Extract the [X, Y] coordinate from the center of the cell holding the provided text.  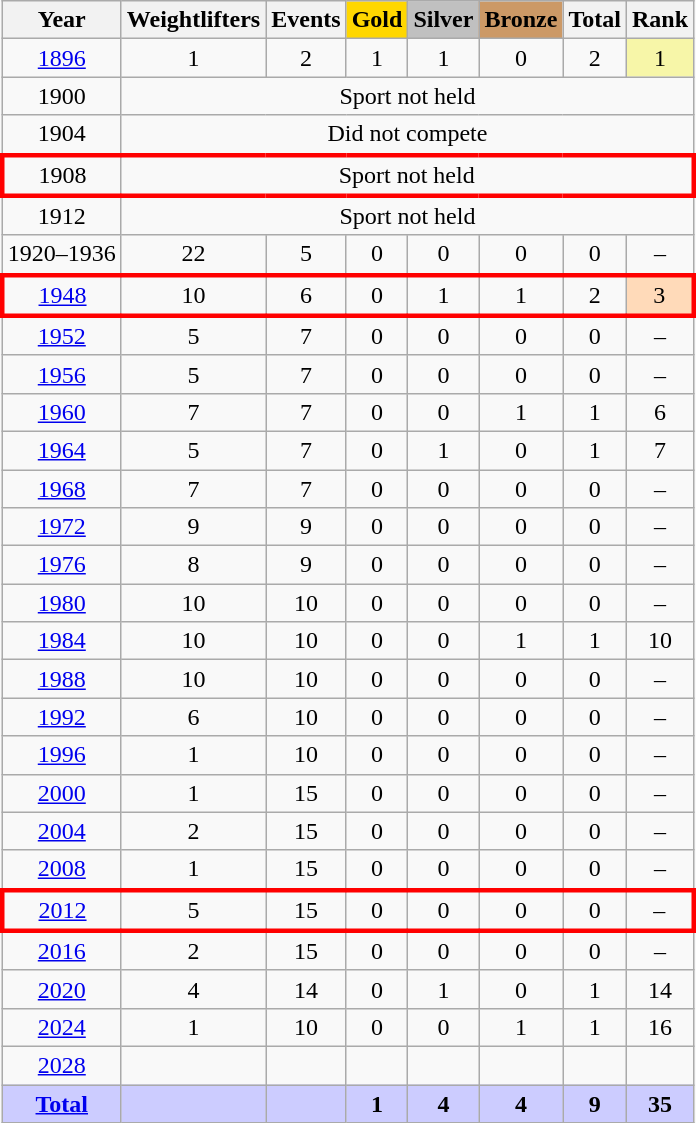
35 [660, 1103]
1972 [62, 527]
Silver [444, 20]
16 [660, 1027]
Did not compete [407, 135]
1912 [62, 216]
1980 [62, 603]
1976 [62, 565]
Gold [377, 20]
1908 [62, 174]
2012 [62, 910]
1956 [62, 374]
1988 [62, 679]
1952 [62, 336]
1996 [62, 755]
Year [62, 20]
Rank [660, 20]
1984 [62, 641]
1920–1936 [62, 255]
2004 [62, 831]
1896 [62, 58]
1904 [62, 135]
2024 [62, 1027]
1968 [62, 489]
2008 [62, 870]
Bronze [521, 20]
1964 [62, 450]
2020 [62, 989]
1900 [62, 96]
1960 [62, 412]
1992 [62, 717]
2000 [62, 793]
Weightlifters [193, 20]
1948 [62, 296]
3 [660, 296]
2016 [62, 951]
8 [193, 565]
22 [193, 255]
2028 [62, 1065]
Events [306, 20]
